From the cell containing the given text, extract its center point as [x, y] coordinate. 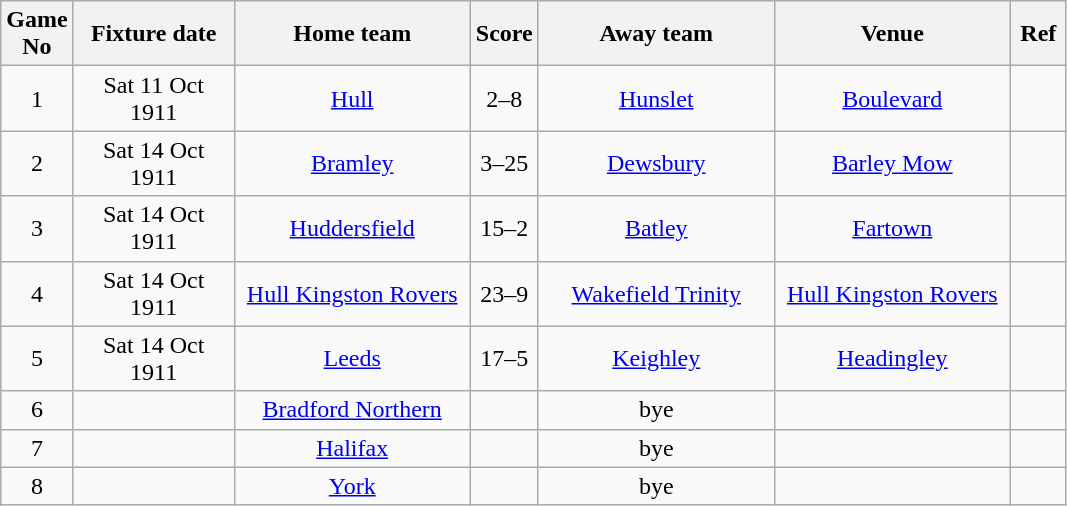
Dewsbury [656, 164]
Barley Mow [892, 164]
Away team [656, 34]
Batley [656, 228]
Wakefield Trinity [656, 294]
York [352, 486]
Score [504, 34]
7 [37, 448]
Hull [352, 98]
Home team [352, 34]
Venue [892, 34]
1 [37, 98]
17–5 [504, 358]
Ref [1038, 34]
8 [37, 486]
Sat 11 Oct 1911 [154, 98]
4 [37, 294]
Leeds [352, 358]
Huddersfield [352, 228]
Halifax [352, 448]
Game No [37, 34]
Bradford Northern [352, 410]
Bramley [352, 164]
Hunslet [656, 98]
5 [37, 358]
Fartown [892, 228]
Headingley [892, 358]
2 [37, 164]
2–8 [504, 98]
Boulevard [892, 98]
3–25 [504, 164]
15–2 [504, 228]
3 [37, 228]
23–9 [504, 294]
6 [37, 410]
Fixture date [154, 34]
Keighley [656, 358]
